Output the [X, Y] coordinate of the center of the cell containing the given text.  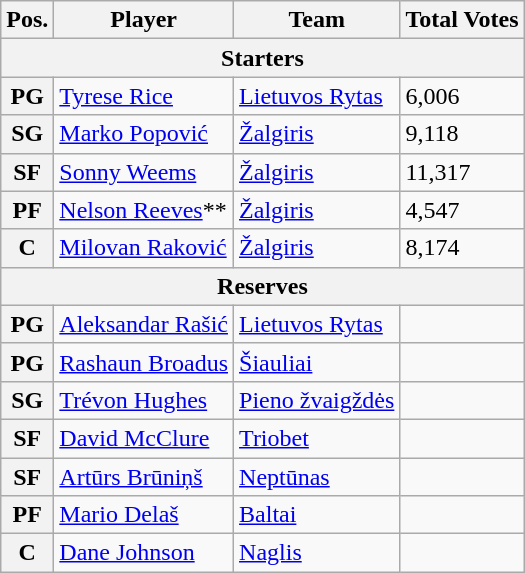
9,118 [462, 134]
Trévon Hughes [144, 400]
6,006 [462, 96]
Team [317, 20]
Tyrese Rice [144, 96]
Milovan Raković [144, 248]
Artūrs Brūniņš [144, 477]
Baltai [317, 515]
11,317 [462, 172]
Total Votes [462, 20]
Starters [262, 58]
Pieno žvaigždės [317, 400]
Player [144, 20]
Triobet [317, 438]
David McClure [144, 438]
8,174 [462, 248]
Naglis [317, 553]
Reserves [262, 286]
Pos. [28, 20]
Sonny Weems [144, 172]
Neptūnas [317, 477]
Nelson Reeves** [144, 210]
Aleksandar Rašić [144, 324]
Marko Popović [144, 134]
Dane Johnson [144, 553]
4,547 [462, 210]
Rashaun Broadus [144, 362]
Mario Delaš [144, 515]
Šiauliai [317, 362]
